From the cell containing the given text, extract its center point as [X, Y] coordinate. 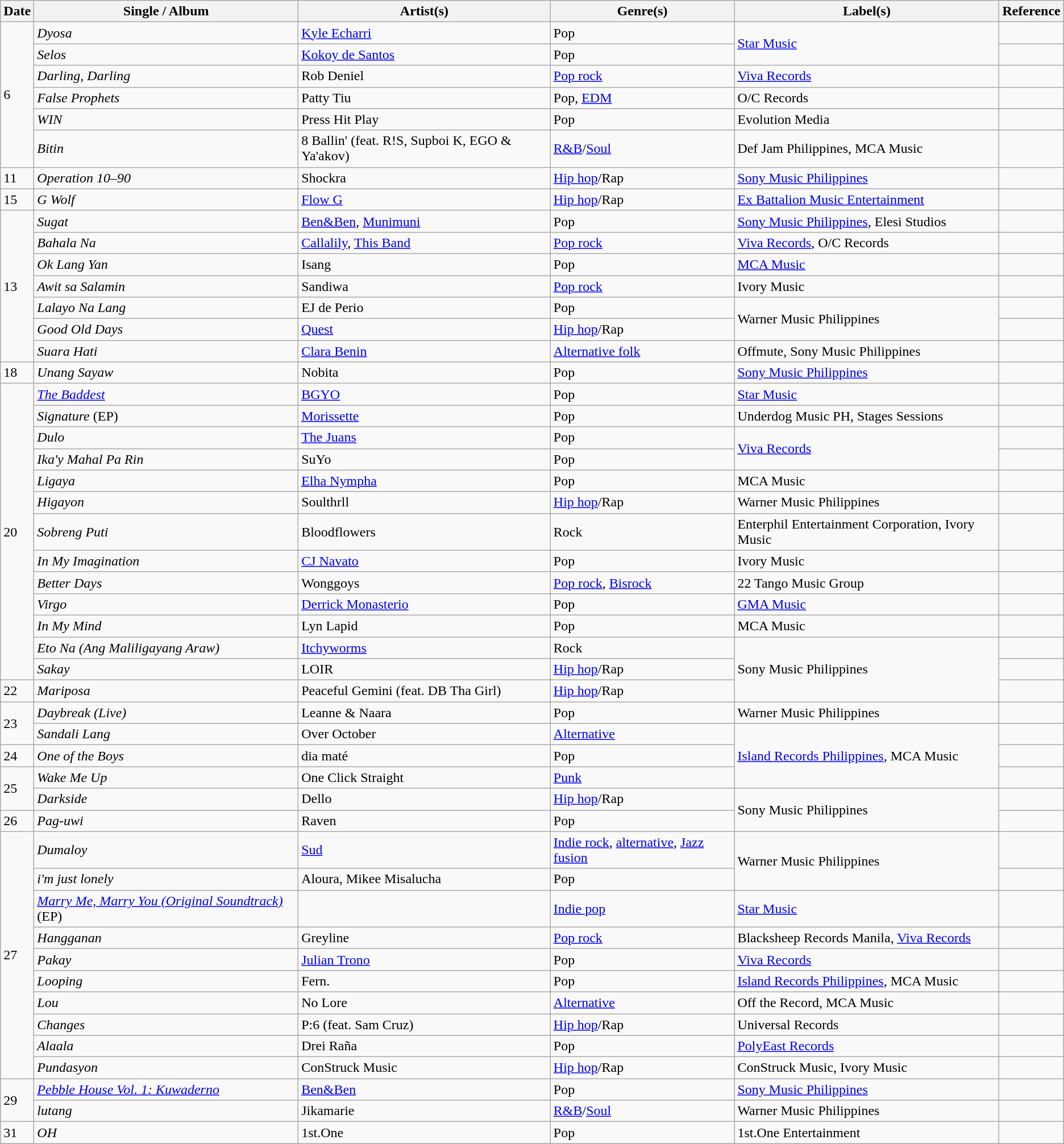
lutang [166, 1111]
Patty Tiu [425, 98]
Mariposa [166, 691]
Press Hit Play [425, 119]
Kokoy de Santos [425, 55]
Dello [425, 799]
Alaala [166, 1046]
BGYO [425, 394]
Itchyworms [425, 647]
Over October [425, 734]
Callalily, This Band [425, 243]
Sony Music Philippines, Elesi Studios [867, 221]
Wonggoys [425, 583]
Genre(s) [642, 11]
False Prophets [166, 98]
One of the Boys [166, 756]
Signature (EP) [166, 416]
GMA Music [867, 604]
Artist(s) [425, 11]
Flow G [425, 199]
24 [17, 756]
Marry Me, Marry You (Original Soundtrack) (EP) [166, 908]
Rob Deniel [425, 76]
OH [166, 1133]
Leanne & Naara [425, 713]
Daybreak (Live) [166, 713]
ConStruck Music, Ivory Music [867, 1068]
23 [17, 723]
In My Mind [166, 626]
In My Imagination [166, 561]
Def Jam Philippines, MCA Music [867, 149]
Darkside [166, 799]
Good Old Days [166, 330]
O/C Records [867, 98]
Underdog Music PH, Stages Sessions [867, 416]
13 [17, 286]
Kyle Echarri [425, 33]
Sandali Lang [166, 734]
Sugat [166, 221]
Darling, Darling [166, 76]
Drei Raña [425, 1046]
Higayon [166, 502]
Wake Me Up [166, 777]
Quest [425, 330]
Sakay [166, 669]
Punk [642, 777]
Off the Record, MCA Music [867, 1002]
Fern. [425, 981]
Better Days [166, 583]
Blacksheep Records Manila, Viva Records [867, 938]
Sobreng Puti [166, 532]
Evolution Media [867, 119]
15 [17, 199]
i'm just lonely [166, 879]
Changes [166, 1025]
Lalayo Na Lang [166, 308]
Julian Trono [425, 959]
Shockra [425, 178]
Operation 10–90 [166, 178]
8 Ballin' (feat. R!S, Supboi K, EGO & Ya'akov) [425, 149]
Virgo [166, 604]
Enterphil Entertainment Corporation, Ivory Music [867, 532]
One Click Straight [425, 777]
Dyosa [166, 33]
Sud [425, 850]
Unang Sayaw [166, 373]
Eto Na (Ang Maliligayang Araw) [166, 647]
Derrick Monasterio [425, 604]
Dulo [166, 438]
25 [17, 788]
Lyn Lapid [425, 626]
Suara Hati [166, 351]
Ok Lang Yan [166, 264]
Bahala Na [166, 243]
20 [17, 532]
ConStruck Music [425, 1068]
Offmute, Sony Music Philippines [867, 351]
Peaceful Gemini (feat. DB Tha Girl) [425, 691]
Bloodflowers [425, 532]
26 [17, 821]
Soulthrll [425, 502]
Label(s) [867, 11]
22 Tango Music Group [867, 583]
Looping [166, 981]
Indie pop [642, 908]
Hangganan [166, 938]
Nobita [425, 373]
Clara Benin [425, 351]
P:6 (feat. Sam Cruz) [425, 1025]
PolyEast Records [867, 1046]
SuYo [425, 459]
Greyline [425, 938]
Ika'y Mahal Pa Rin [166, 459]
Awit sa Salamin [166, 286]
Universal Records [867, 1025]
Pakay [166, 959]
Alternative folk [642, 351]
The Juans [425, 438]
No Lore [425, 1002]
Bitin [166, 149]
1st.One Entertainment [867, 1133]
29 [17, 1100]
Selos [166, 55]
WIN [166, 119]
Pop, EDM [642, 98]
Jikamarie [425, 1111]
22 [17, 691]
Date [17, 11]
31 [17, 1133]
The Baddest [166, 394]
Reference [1031, 11]
Pundasyon [166, 1068]
27 [17, 955]
11 [17, 178]
Raven [425, 821]
Indie rock, alternative, Jazz fusion [642, 850]
Lou [166, 1002]
6 [17, 94]
Isang [425, 264]
Sandiwa [425, 286]
Ex Battalion Music Entertainment [867, 199]
Elha Nympha [425, 481]
Ben&Ben [425, 1089]
18 [17, 373]
Ben&Ben, Munimuni [425, 221]
CJ Navato [425, 561]
Pag-uwi [166, 821]
Pop rock, Bisrock [642, 583]
Ligaya [166, 481]
1st.One [425, 1133]
G Wolf [166, 199]
dia maté [425, 756]
LOIR [425, 669]
Viva Records, O/C Records [867, 243]
Pebble House Vol. 1: Kuwaderno [166, 1089]
Dumaloy [166, 850]
EJ de Perio [425, 308]
Morissette [425, 416]
Single / Album [166, 11]
Aloura, Mikee Misalucha [425, 879]
